Return the (x, y) coordinate for the center point of the cell that contains the specified text.  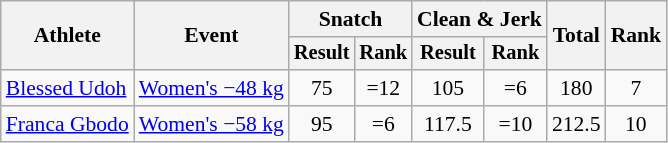
117.5 (448, 124)
212.5 (576, 124)
=12 (383, 88)
Event (212, 36)
7 (636, 88)
105 (448, 88)
95 (322, 124)
10 (636, 124)
Women's −58 kg (212, 124)
Women's −48 kg (212, 88)
=10 (516, 124)
Clean & Jerk (480, 19)
75 (322, 88)
180 (576, 88)
Athlete (68, 36)
Franca Gbodo (68, 124)
Total (576, 36)
Blessed Udoh (68, 88)
Snatch (350, 19)
